Output the (X, Y) coordinate of the center of the cell containing the given text.  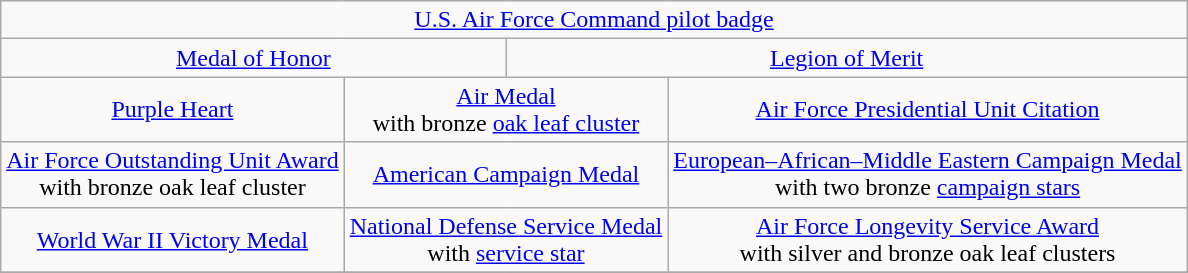
World War II Victory Medal (172, 240)
U.S. Air Force Command pilot badge (594, 20)
Purple Heart (172, 110)
Legion of Merit (846, 58)
American Campaign Medal (506, 174)
National Defense Service Medalwith service star (506, 240)
Air Force Outstanding Unit Awardwith bronze oak leaf cluster (172, 174)
European–African–Middle Eastern Campaign Medalwith two bronze campaign stars (928, 174)
Air Medalwith bronze oak leaf cluster (506, 110)
Air Force Presidential Unit Citation (928, 110)
Medal of Honor (254, 58)
Air Force Longevity Service Awardwith silver and bronze oak leaf clusters (928, 240)
